For the text-containing cell, return its midpoint in [x, y] coordinate format. 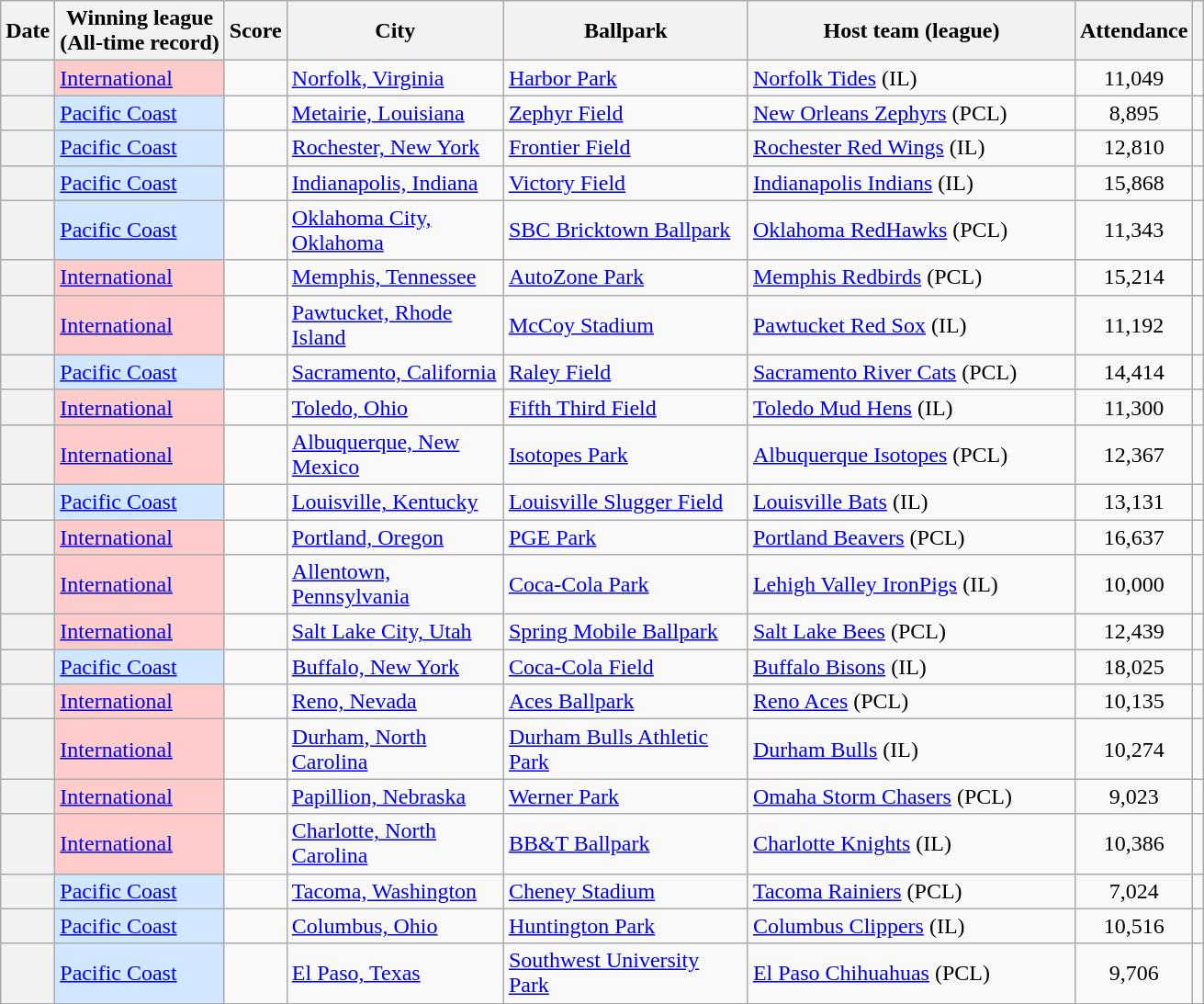
10,516 [1133, 926]
Ballpark [625, 31]
Oklahoma City, Oklahoma [395, 230]
Indianapolis Indians (IL) [911, 183]
Score [255, 31]
Toledo Mud Hens (IL) [911, 407]
10,135 [1133, 702]
Omaha Storm Chasers (PCL) [911, 796]
Coca-Cola Park [625, 584]
Isotopes Park [625, 454]
Fifth Third Field [625, 407]
Oklahoma RedHawks (PCL) [911, 230]
Reno Aces (PCL) [911, 702]
Host team (league) [911, 31]
Rochester, New York [395, 148]
Rochester Red Wings (IL) [911, 148]
11,192 [1133, 325]
BB&T Ballpark [625, 843]
Sacramento River Cats (PCL) [911, 372]
Louisville Bats (IL) [911, 502]
Durham Bulls Athletic Park [625, 750]
Durham Bulls (IL) [911, 750]
Buffalo, New York [395, 667]
Pawtucket Red Sox (IL) [911, 325]
Norfolk, Virginia [395, 78]
9,706 [1133, 974]
Tacoma Rainiers (PCL) [911, 891]
Allentown, Pennsylvania [395, 584]
Salt Lake Bees (PCL) [911, 632]
Durham, North Carolina [395, 750]
9,023 [1133, 796]
14,414 [1133, 372]
El Paso Chihuahuas (PCL) [911, 974]
Southwest University Park [625, 974]
Lehigh Valley IronPigs (IL) [911, 584]
Sacramento, California [395, 372]
McCoy Stadium [625, 325]
Albuquerque Isotopes (PCL) [911, 454]
15,214 [1133, 277]
Charlotte, North Carolina [395, 843]
Columbus Clippers (IL) [911, 926]
18,025 [1133, 667]
Huntington Park [625, 926]
Portland Beavers (PCL) [911, 537]
El Paso, Texas [395, 974]
Louisville Slugger Field [625, 502]
Frontier Field [625, 148]
Salt Lake City, Utah [395, 632]
Harbor Park [625, 78]
Reno, Nevada [395, 702]
8,895 [1133, 113]
16,637 [1133, 537]
Indianapolis, Indiana [395, 183]
Zephyr Field [625, 113]
Tacoma, Washington [395, 891]
Louisville, Kentucky [395, 502]
11,343 [1133, 230]
12,367 [1133, 454]
Pawtucket, Rhode Island [395, 325]
10,274 [1133, 750]
Toledo, Ohio [395, 407]
Aces Ballpark [625, 702]
PGE Park [625, 537]
Coca-Cola Field [625, 667]
New Orleans Zephyrs (PCL) [911, 113]
Metairie, Louisiana [395, 113]
Raley Field [625, 372]
City [395, 31]
Memphis Redbirds (PCL) [911, 277]
Norfolk Tides (IL) [911, 78]
Winning league(All-time record) [140, 31]
13,131 [1133, 502]
10,000 [1133, 584]
Papillion, Nebraska [395, 796]
Spring Mobile Ballpark [625, 632]
Columbus, Ohio [395, 926]
SBC Bricktown Ballpark [625, 230]
10,386 [1133, 843]
Charlotte Knights (IL) [911, 843]
Albuquerque, New Mexico [395, 454]
Werner Park [625, 796]
11,300 [1133, 407]
AutoZone Park [625, 277]
Portland, Oregon [395, 537]
Cheney Stadium [625, 891]
Victory Field [625, 183]
11,049 [1133, 78]
Date [28, 31]
Memphis, Tennessee [395, 277]
15,868 [1133, 183]
Attendance [1133, 31]
7,024 [1133, 891]
12,810 [1133, 148]
12,439 [1133, 632]
Buffalo Bisons (IL) [911, 667]
